Identify which cell holds the provided text, then report its [x, y] central coordinate. 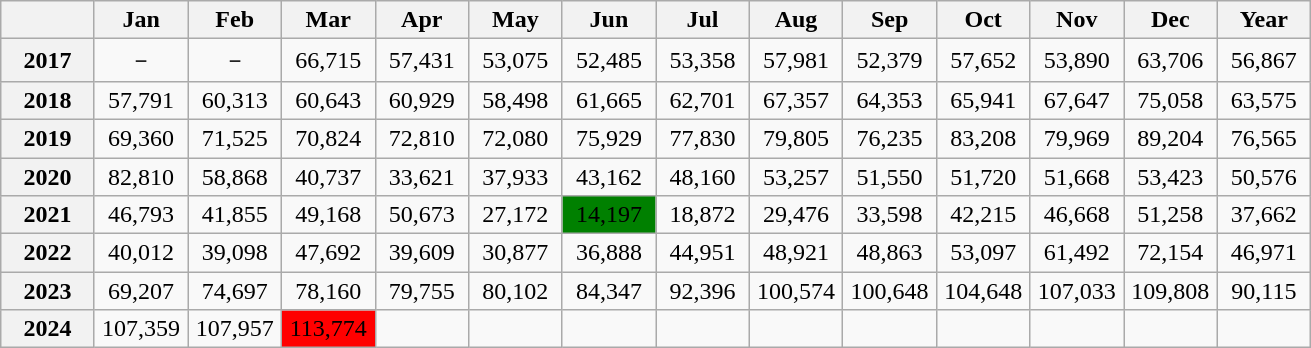
2021 [48, 215]
57,981 [796, 60]
14,197 [609, 215]
82,810 [141, 177]
46,793 [141, 215]
30,877 [516, 253]
40,012 [141, 253]
42,215 [983, 215]
50,673 [422, 215]
37,933 [516, 177]
2024 [48, 329]
60,643 [328, 100]
72,154 [1171, 253]
51,720 [983, 177]
104,648 [983, 291]
69,207 [141, 291]
2018 [48, 100]
107,359 [141, 329]
63,575 [1264, 100]
Oct [983, 20]
90,115 [1264, 291]
33,598 [890, 215]
2020 [48, 177]
Jul [703, 20]
107,033 [1077, 291]
53,257 [796, 177]
27,172 [516, 215]
33,621 [422, 177]
71,525 [235, 138]
Jun [609, 20]
39,609 [422, 253]
58,868 [235, 177]
36,888 [609, 253]
76,565 [1264, 138]
80,102 [516, 291]
Aug [796, 20]
113,774 [328, 329]
52,379 [890, 60]
53,358 [703, 60]
83,208 [983, 138]
Nov [1077, 20]
72,080 [516, 138]
48,863 [890, 253]
78,160 [328, 291]
77,830 [703, 138]
60,929 [422, 100]
57,652 [983, 60]
2022 [48, 253]
72,810 [422, 138]
56,867 [1264, 60]
70,824 [328, 138]
89,204 [1171, 138]
92,396 [703, 291]
66,715 [328, 60]
79,805 [796, 138]
79,969 [1077, 138]
76,235 [890, 138]
29,476 [796, 215]
Dec [1171, 20]
100,574 [796, 291]
67,357 [796, 100]
100,648 [890, 291]
Feb [235, 20]
51,668 [1077, 177]
51,258 [1171, 215]
46,971 [1264, 253]
53,097 [983, 253]
48,160 [703, 177]
63,706 [1171, 60]
Apr [422, 20]
52,485 [609, 60]
74,697 [235, 291]
84,347 [609, 291]
Sep [890, 20]
2017 [48, 60]
57,791 [141, 100]
58,498 [516, 100]
79,755 [422, 291]
44,951 [703, 253]
64,353 [890, 100]
69,360 [141, 138]
40,737 [328, 177]
75,929 [609, 138]
49,168 [328, 215]
109,808 [1171, 291]
May [516, 20]
37,662 [1264, 215]
61,665 [609, 100]
18,872 [703, 215]
39,098 [235, 253]
41,855 [235, 215]
60,313 [235, 100]
51,550 [890, 177]
107,957 [235, 329]
47,692 [328, 253]
62,701 [703, 100]
43,162 [609, 177]
48,921 [796, 253]
75,058 [1171, 100]
46,668 [1077, 215]
2019 [48, 138]
50,576 [1264, 177]
65,941 [983, 100]
53,075 [516, 60]
57,431 [422, 60]
53,423 [1171, 177]
61,492 [1077, 253]
Mar [328, 20]
53,890 [1077, 60]
Year [1264, 20]
Jan [141, 20]
2023 [48, 291]
67,647 [1077, 100]
